Detect which cell encompasses the target text, then output its [x, y] center coordinate. 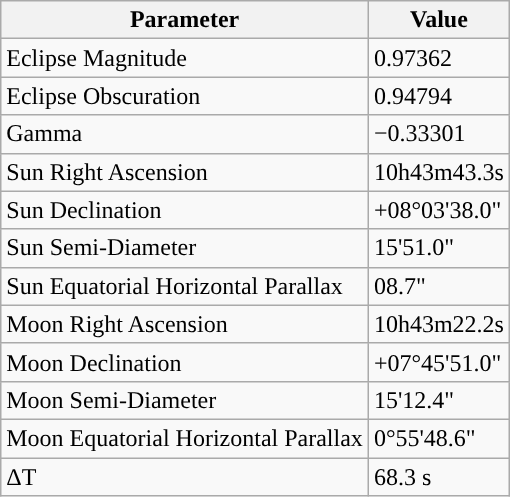
ΔT [185, 477]
0°55'48.6" [438, 438]
10h43m43.3s [438, 172]
Sun Equatorial Horizontal Parallax [185, 286]
Parameter [185, 20]
Value [438, 20]
Moon Semi-Diameter [185, 400]
Sun Semi-Diameter [185, 248]
Moon Right Ascension [185, 324]
Sun Declination [185, 210]
15'12.4" [438, 400]
+07°45'51.0" [438, 362]
Moon Equatorial Horizontal Parallax [185, 438]
+08°03'38.0" [438, 210]
15'51.0" [438, 248]
Gamma [185, 134]
0.94794 [438, 96]
08.7" [438, 286]
0.97362 [438, 58]
Moon Declination [185, 362]
Eclipse Obscuration [185, 96]
Sun Right Ascension [185, 172]
Eclipse Magnitude [185, 58]
−0.33301 [438, 134]
10h43m22.2s [438, 324]
68.3 s [438, 477]
